Determine the [X, Y] coordinate at the center of the cell enclosing the given text.  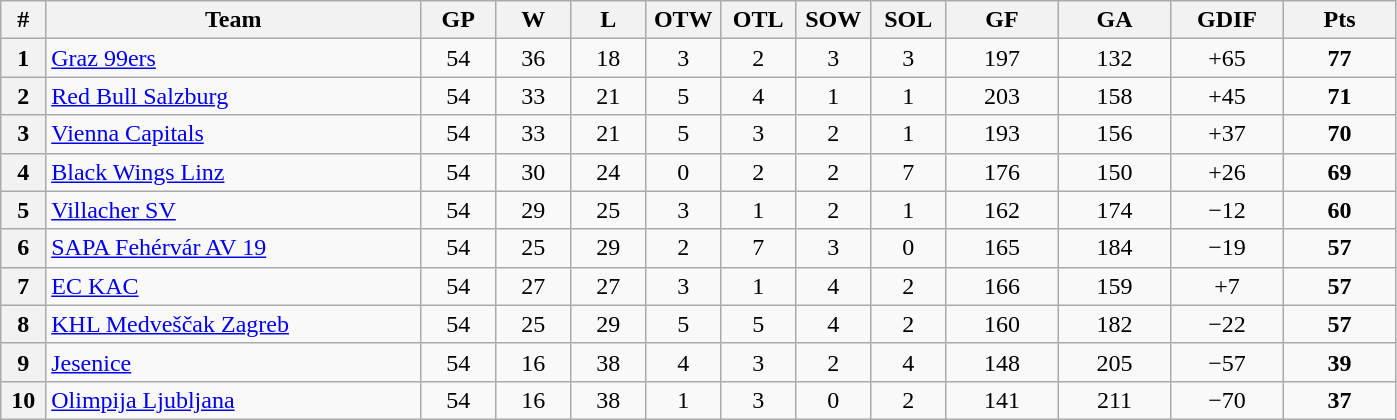
+7 [1227, 286]
18 [608, 58]
193 [1002, 134]
SOL [908, 20]
−12 [1227, 210]
# [24, 20]
Vienna Capitals [234, 134]
Team [234, 20]
24 [608, 172]
211 [1114, 400]
159 [1114, 286]
205 [1114, 362]
77 [1340, 58]
EC KAC [234, 286]
148 [1002, 362]
L [608, 20]
−22 [1227, 324]
69 [1340, 172]
GF [1002, 20]
160 [1002, 324]
+65 [1227, 58]
166 [1002, 286]
GP [458, 20]
182 [1114, 324]
60 [1340, 210]
Black Wings Linz [234, 172]
GDIF [1227, 20]
−70 [1227, 400]
184 [1114, 248]
Red Bull Salzburg [234, 96]
−57 [1227, 362]
156 [1114, 134]
OTL [758, 20]
70 [1340, 134]
71 [1340, 96]
8 [24, 324]
9 [24, 362]
197 [1002, 58]
SAPA Fehérvár AV 19 [234, 248]
36 [534, 58]
−19 [1227, 248]
176 [1002, 172]
10 [24, 400]
165 [1002, 248]
203 [1002, 96]
Pts [1340, 20]
+37 [1227, 134]
Olimpija Ljubljana [234, 400]
132 [1114, 58]
174 [1114, 210]
Villacher SV [234, 210]
158 [1114, 96]
SOW [834, 20]
30 [534, 172]
+45 [1227, 96]
Graz 99ers [234, 58]
W [534, 20]
150 [1114, 172]
+26 [1227, 172]
6 [24, 248]
37 [1340, 400]
Jesenice [234, 362]
KHL Medveščak Zagreb [234, 324]
GA [1114, 20]
141 [1002, 400]
39 [1340, 362]
162 [1002, 210]
OTW [684, 20]
